Extract the (X, Y) coordinate from the center of the cell holding the provided text.  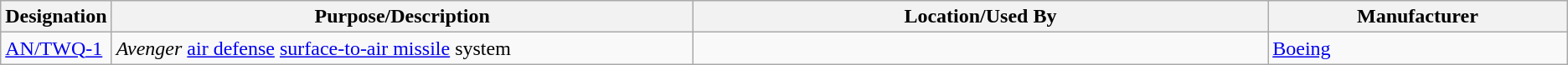
AN/TWQ-1 (56, 48)
Location/Used By (980, 17)
Manufacturer (1418, 17)
Boeing (1418, 48)
Avenger air defense surface-to-air missile system (402, 48)
Designation (56, 17)
Purpose/Description (402, 17)
